Search for the cell housing the specified text and yield its (X, Y) center coordinate. 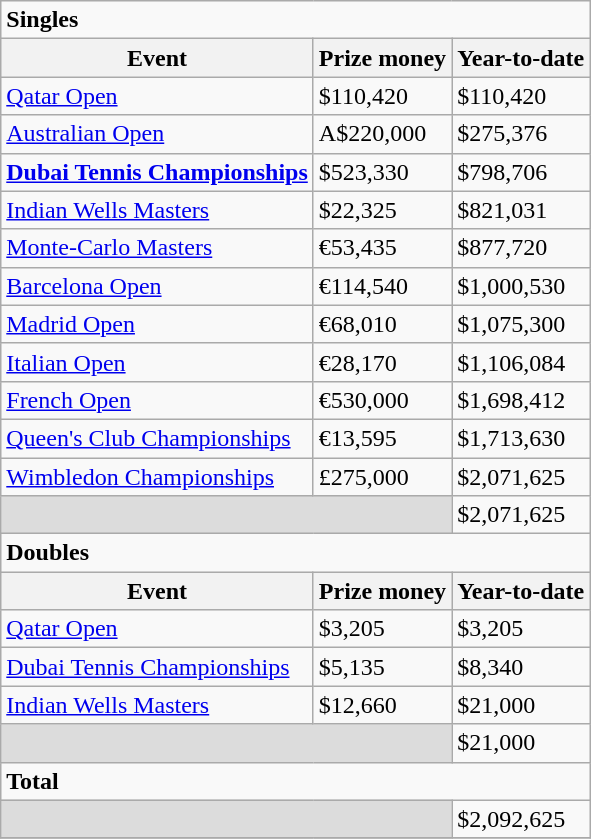
€114,540 (382, 286)
$821,031 (521, 210)
Wimbledon Championships (158, 477)
€53,435 (382, 248)
$8,340 (521, 667)
French Open (158, 400)
$1,713,630 (521, 438)
$275,376 (521, 134)
Australian Open (158, 134)
$1,698,412 (521, 400)
Queen's Club Championships (158, 438)
$1,075,300 (521, 324)
$1,000,530 (521, 286)
$1,106,084 (521, 362)
$523,330 (382, 172)
$12,660 (382, 705)
Monte-Carlo Masters (158, 248)
€13,595 (382, 438)
Total (296, 781)
$22,325 (382, 210)
$798,706 (521, 172)
Doubles (296, 553)
Madrid Open (158, 324)
$877,720 (521, 248)
Italian Open (158, 362)
£275,000 (382, 477)
Singles (296, 20)
$2,092,625 (521, 819)
€28,170 (382, 362)
€530,000 (382, 400)
€68,010 (382, 324)
A$220,000 (382, 134)
$5,135 (382, 667)
Barcelona Open (158, 286)
